Scan for the cell matching the given text and deliver its (X, Y) coordinate at center. 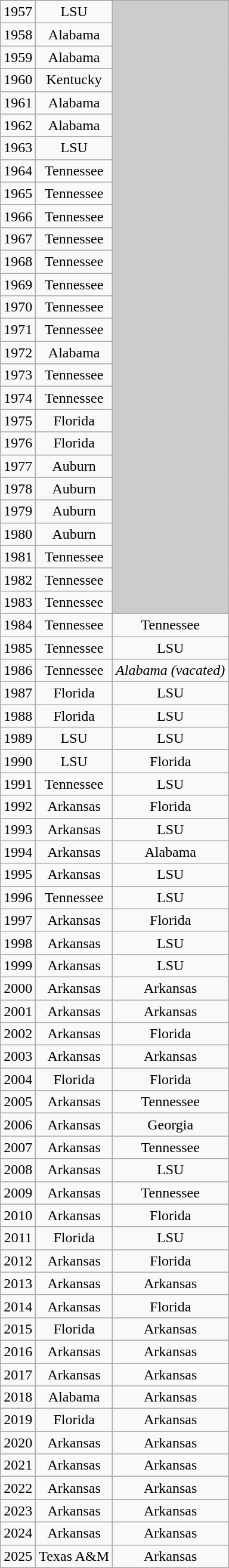
1992 (18, 807)
2023 (18, 1511)
1984 (18, 625)
Kentucky (74, 80)
Alabama (vacated) (171, 671)
1957 (18, 12)
1960 (18, 80)
2003 (18, 1057)
2021 (18, 1465)
1976 (18, 443)
1983 (18, 602)
1979 (18, 511)
1975 (18, 421)
2011 (18, 1238)
1973 (18, 375)
1990 (18, 761)
1966 (18, 216)
2009 (18, 1193)
2024 (18, 1533)
2022 (18, 1488)
2010 (18, 1215)
1970 (18, 307)
1998 (18, 943)
Georgia (171, 1125)
2020 (18, 1443)
1982 (18, 579)
2007 (18, 1147)
1988 (18, 716)
Texas A&M (74, 1556)
2025 (18, 1556)
1991 (18, 784)
2014 (18, 1306)
1978 (18, 489)
1987 (18, 693)
2019 (18, 1420)
2016 (18, 1351)
1958 (18, 35)
2000 (18, 988)
1996 (18, 897)
2006 (18, 1125)
1959 (18, 57)
2013 (18, 1283)
2008 (18, 1170)
2005 (18, 1102)
1995 (18, 875)
1977 (18, 466)
2018 (18, 1397)
2002 (18, 1034)
1974 (18, 398)
1972 (18, 353)
1969 (18, 285)
1985 (18, 647)
2012 (18, 1261)
1963 (18, 148)
1967 (18, 239)
1962 (18, 125)
1971 (18, 330)
1961 (18, 103)
1999 (18, 965)
2001 (18, 1011)
1968 (18, 261)
2004 (18, 1079)
1989 (18, 739)
1965 (18, 193)
2015 (18, 1329)
1981 (18, 557)
2017 (18, 1374)
1980 (18, 534)
1994 (18, 852)
1997 (18, 920)
1964 (18, 171)
1993 (18, 829)
1986 (18, 671)
